Find where the given text appears and provide that cell's center as [X, Y] coordinate. 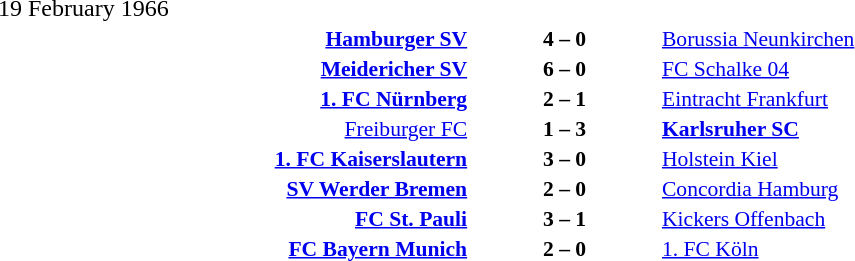
2 – 1 [564, 98]
4 – 0 [564, 38]
2 – 0 [564, 188]
1 – 3 [564, 128]
3 – 1 [564, 218]
6 – 0 [564, 68]
3 – 0 [564, 158]
